For the text-containing cell, return its midpoint in (X, Y) coordinate format. 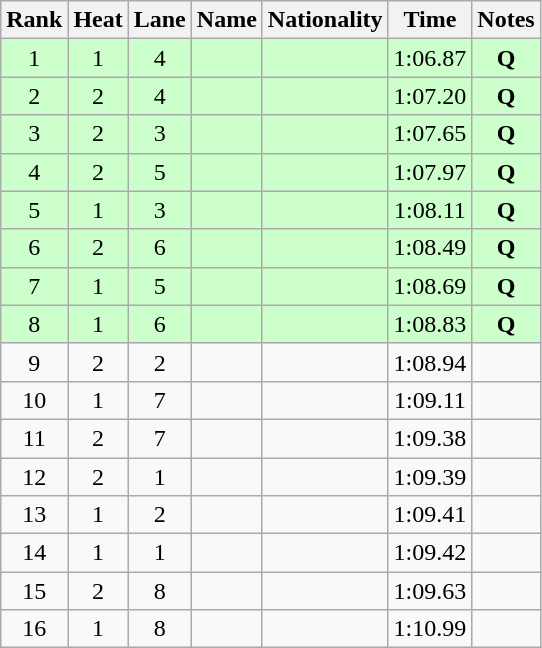
Notes (506, 20)
14 (34, 553)
11 (34, 438)
1:08.69 (430, 286)
9 (34, 362)
Nationality (325, 20)
1:09.11 (430, 400)
1:07.20 (430, 96)
Name (226, 20)
Lane (160, 20)
Time (430, 20)
1:09.38 (430, 438)
Rank (34, 20)
1:08.94 (430, 362)
12 (34, 477)
1:08.83 (430, 324)
1:09.39 (430, 477)
1:09.42 (430, 553)
1:08.49 (430, 248)
16 (34, 629)
13 (34, 515)
1:07.65 (430, 134)
1:09.63 (430, 591)
1:10.99 (430, 629)
Heat (98, 20)
1:06.87 (430, 58)
15 (34, 591)
1:08.11 (430, 210)
1:07.97 (430, 172)
10 (34, 400)
1:09.41 (430, 515)
